Extract the [x, y] coordinate from the center of the cell holding the provided text.  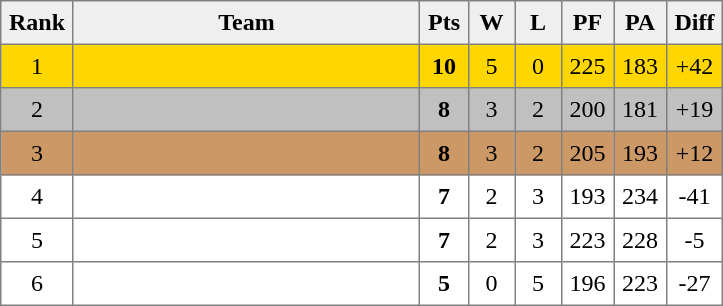
Rank [38, 23]
6 [38, 284]
181 [640, 110]
Team [246, 23]
200 [587, 110]
4 [38, 197]
225 [587, 66]
1 [38, 66]
183 [640, 66]
Diff [694, 23]
L [538, 23]
10 [444, 66]
+19 [694, 110]
+12 [694, 153]
W [491, 23]
-27 [694, 284]
PA [640, 23]
PF [587, 23]
228 [640, 240]
+42 [694, 66]
-5 [694, 240]
234 [640, 197]
205 [587, 153]
-41 [694, 197]
196 [587, 284]
Pts [444, 23]
